Capture the cell that displays the provided text and extract its (x, y) central coordinate. 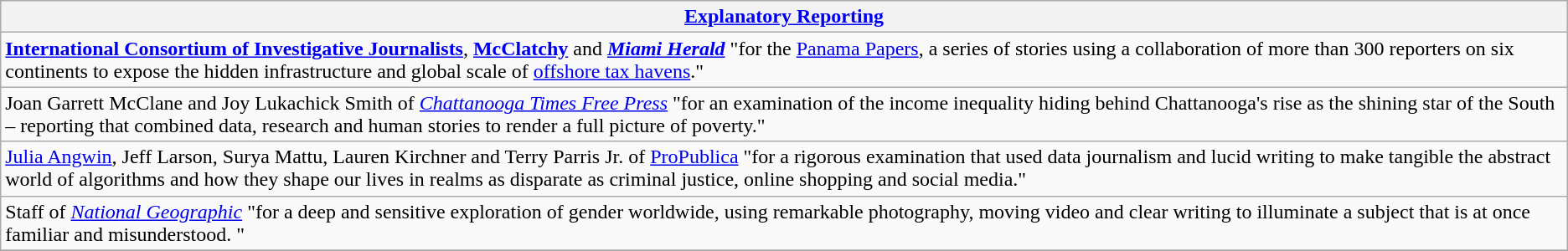
Explanatory Reporting (784, 17)
